Extract the [x, y] coordinate from the center of the cell holding the provided text.  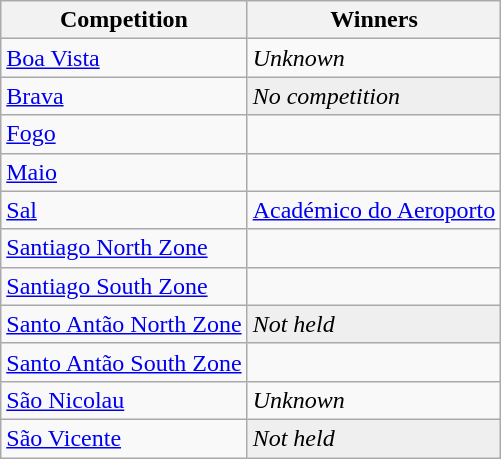
Boa Vista [124, 58]
Fogo [124, 134]
São Vicente [124, 438]
Maio [124, 172]
Brava [124, 96]
Santo Antão South Zone [124, 362]
No competition [374, 96]
São Nicolau [124, 400]
Santiago North Zone [124, 248]
Competition [124, 20]
Sal [124, 210]
Santo Antão North Zone [124, 324]
Académico do Aeroporto [374, 210]
Winners [374, 20]
Santiago South Zone [124, 286]
